Search for the cell housing the specified text and yield its (x, y) center coordinate. 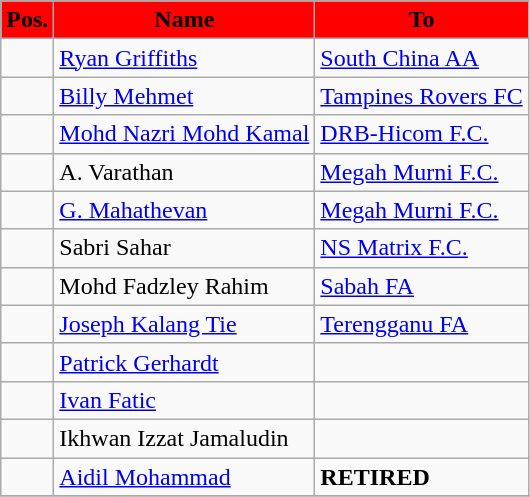
Mohd Nazri Mohd Kamal (184, 134)
Joseph Kalang Tie (184, 324)
Mohd Fadzley Rahim (184, 286)
Ikhwan Izzat Jamaludin (184, 438)
Sabah FA (422, 286)
Name (184, 20)
G. Mahathevan (184, 210)
Ryan Griffiths (184, 58)
South China AA (422, 58)
Terengganu FA (422, 324)
Tampines Rovers FC (422, 96)
RETIRED (422, 477)
Patrick Gerhardt (184, 362)
Pos. (28, 20)
NS Matrix F.C. (422, 248)
A. Varathan (184, 172)
Sabri Sahar (184, 248)
To (422, 20)
Ivan Fatic (184, 400)
Billy Mehmet (184, 96)
DRB-Hicom F.C. (422, 134)
Aidil Mohammad (184, 477)
